Search for the cell housing the specified text and yield its (x, y) center coordinate. 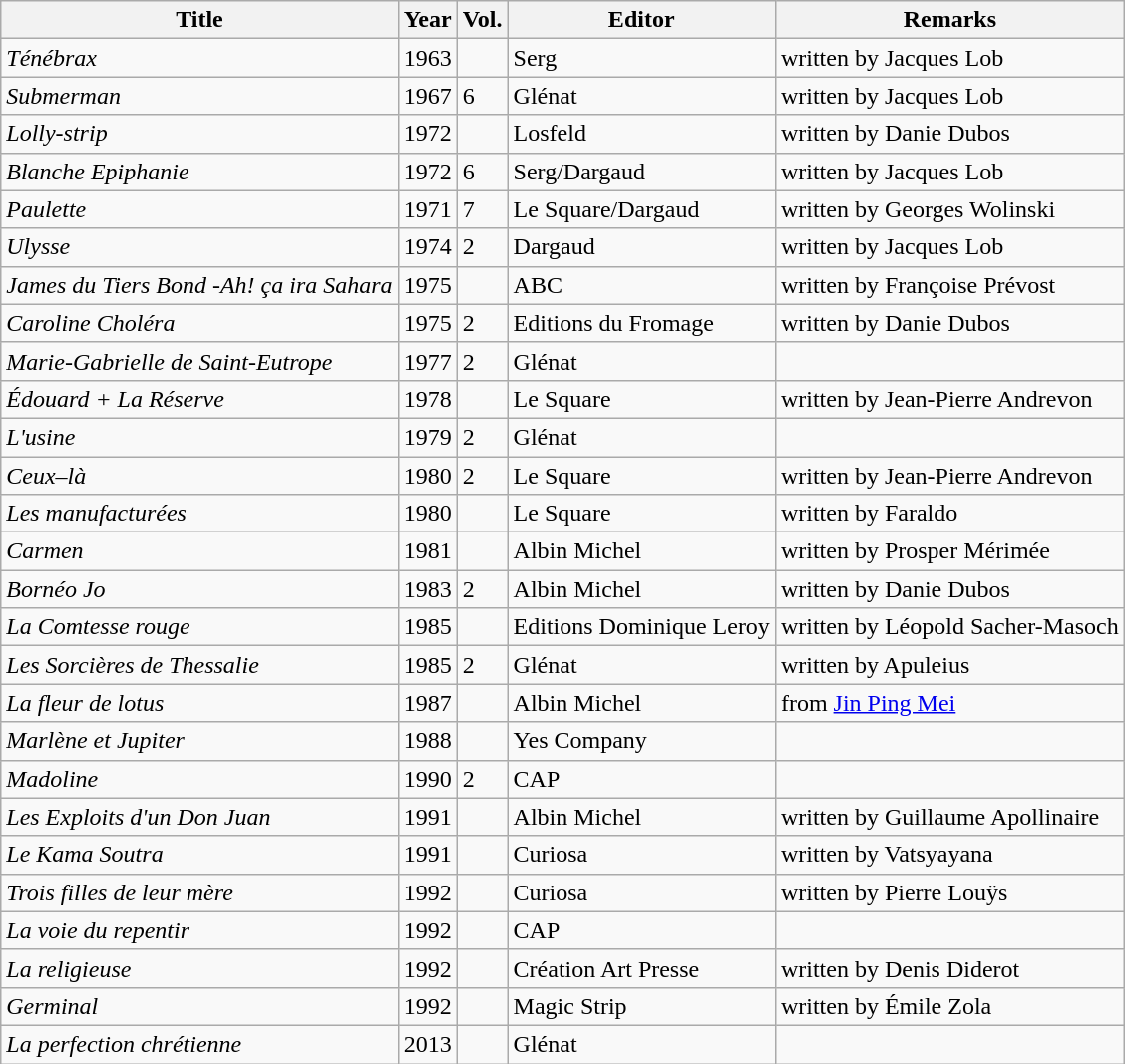
Les Exploits d'un Don Juan (199, 817)
Serg (641, 58)
written by Faraldo (949, 514)
2013 (427, 1044)
Ulysse (199, 247)
1963 (427, 58)
1977 (427, 361)
1990 (427, 779)
Editions Dominique Leroy (641, 627)
1988 (427, 741)
La Comtesse rouge (199, 627)
Caroline Choléra (199, 323)
1967 (427, 96)
from Jin Ping Mei (949, 703)
Carmen (199, 551)
1974 (427, 247)
written by Émile Zola (949, 1006)
Editions du Fromage (641, 323)
James du Tiers Bond -Ah! ça ira Sahara (199, 285)
Édouard + La Réserve (199, 399)
Madoline (199, 779)
written by Georges Wolinski (949, 209)
written by Vatsyayana (949, 855)
Blanche Epiphanie (199, 172)
written by Guillaume Apollinaire (949, 817)
Le Square/Dargaud (641, 209)
La perfection chrétienne (199, 1044)
ABC (641, 285)
1979 (427, 437)
L'usine (199, 437)
written by Pierre Louÿs (949, 892)
Les Sorcières de Thessalie (199, 665)
Paulette (199, 209)
Marie-Gabrielle de Saint-Eutrope (199, 361)
written by Françoise Prévost (949, 285)
Dargaud (641, 247)
written by Prosper Mérimée (949, 551)
1981 (427, 551)
Title (199, 20)
Editor (641, 20)
La religieuse (199, 968)
Marlène et Jupiter (199, 741)
written by Apuleius (949, 665)
Vol. (483, 20)
Trois filles de leur mère (199, 892)
Bornéo Jo (199, 589)
1983 (427, 589)
Serg/Dargaud (641, 172)
Lolly-strip (199, 134)
Les manufacturées (199, 514)
Magic Strip (641, 1006)
1978 (427, 399)
Remarks (949, 20)
Submerman (199, 96)
La fleur de lotus (199, 703)
Yes Company (641, 741)
La voie du repentir (199, 930)
Ceux–là (199, 476)
Création Art Presse (641, 968)
1971 (427, 209)
7 (483, 209)
Germinal (199, 1006)
Ténébrax (199, 58)
written by Léopold Sacher-Masoch (949, 627)
Le Kama Soutra (199, 855)
1987 (427, 703)
Year (427, 20)
Losfeld (641, 134)
written by Denis Diderot (949, 968)
